Search for the cell housing the specified text and yield its (X, Y) center coordinate. 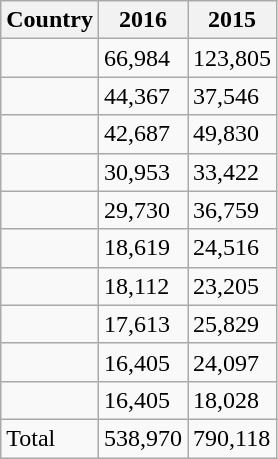
2016 (142, 20)
123,805 (232, 58)
30,953 (142, 172)
49,830 (232, 134)
33,422 (232, 172)
18,028 (232, 400)
17,613 (142, 324)
Total (50, 438)
24,516 (232, 248)
37,546 (232, 96)
2015 (232, 20)
Country (50, 20)
23,205 (232, 286)
25,829 (232, 324)
18,619 (142, 248)
42,687 (142, 134)
790,118 (232, 438)
36,759 (232, 210)
44,367 (142, 96)
18,112 (142, 286)
538,970 (142, 438)
66,984 (142, 58)
24,097 (232, 362)
29,730 (142, 210)
